Scan for the cell matching the given text and deliver its [x, y] coordinate at center. 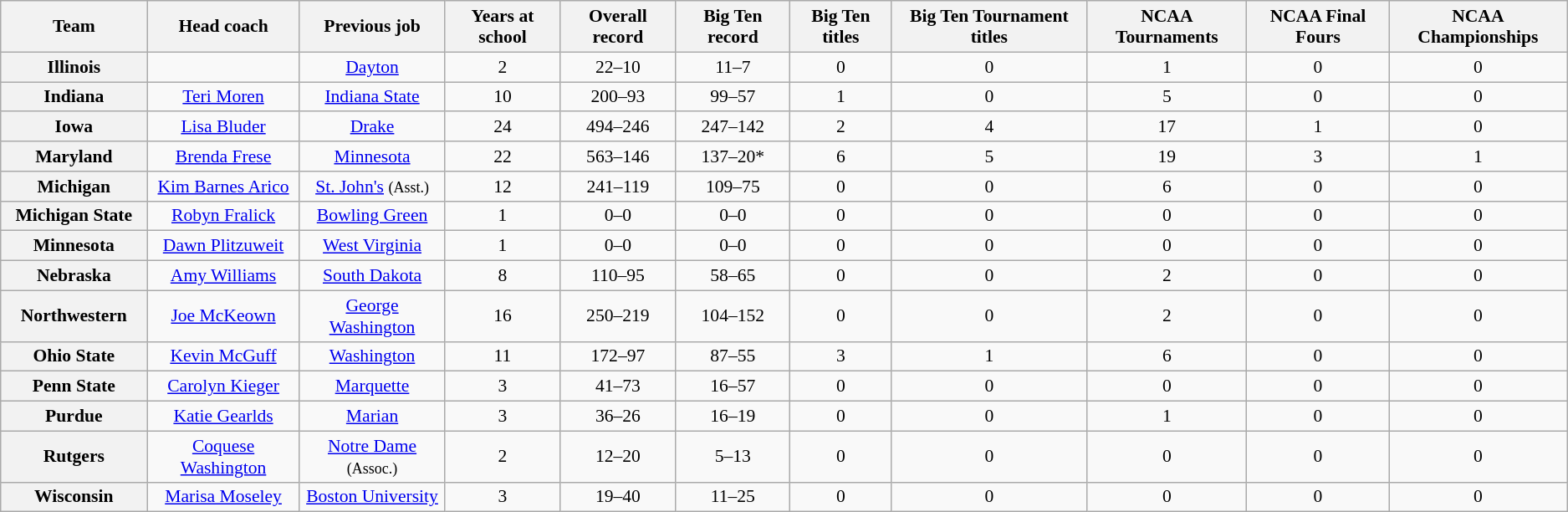
St. John's (Asst.) [372, 187]
11–25 [733, 497]
Brenda Frese [223, 156]
Years at school [503, 27]
Washington [372, 356]
Team [74, 27]
11 [503, 356]
NCAA Tournaments [1167, 27]
Indiana [74, 97]
Dawn Plitzuweit [223, 246]
Maryland [74, 156]
Indiana State [372, 97]
Boston University [372, 497]
Previous job [372, 27]
22–10 [618, 67]
Overall record [618, 27]
Drake [372, 127]
109–75 [733, 187]
10 [503, 97]
110–95 [618, 276]
563–146 [618, 156]
Nebraska [74, 276]
172–97 [618, 356]
Big Ten record [733, 27]
Rutgers [74, 457]
16–19 [733, 417]
Coquese Washington [223, 457]
Marquette [372, 387]
George Washington [372, 316]
South Dakota [372, 276]
Marisa Moseley [223, 497]
200–93 [618, 97]
22 [503, 156]
Teri Moren [223, 97]
494–246 [618, 127]
99–57 [733, 97]
Amy Williams [223, 276]
Marian [372, 417]
Robyn Fralick [223, 216]
Dayton [372, 67]
241–119 [618, 187]
Lisa Bluder [223, 127]
Notre Dame (Assoc.) [372, 457]
17 [1167, 127]
87–55 [733, 356]
Penn State [74, 387]
Bowling Green [372, 216]
8 [503, 276]
12 [503, 187]
16–57 [733, 387]
Ohio State [74, 356]
137–20* [733, 156]
Michigan State [74, 216]
Joe McKeown [223, 316]
NCAA Final Fours [1318, 27]
250–219 [618, 316]
11–7 [733, 67]
Kim Barnes Arico [223, 187]
58–65 [733, 276]
Wisconsin [74, 497]
247–142 [733, 127]
Purdue [74, 417]
West Virginia [372, 246]
12–20 [618, 457]
Kevin McGuff [223, 356]
Northwestern [74, 316]
19–40 [618, 497]
NCAA Championships [1479, 27]
4 [989, 127]
Head coach [223, 27]
Big Ten titles [841, 27]
16 [503, 316]
104–152 [733, 316]
Big Ten Tournament titles [989, 27]
19 [1167, 156]
36–26 [618, 417]
Carolyn Kieger [223, 387]
Iowa [74, 127]
41–73 [618, 387]
5–13 [733, 457]
Illinois [74, 67]
24 [503, 127]
Michigan [74, 187]
Katie Gearlds [223, 417]
